Find where the given text appears and provide that cell's center as [x, y] coordinate. 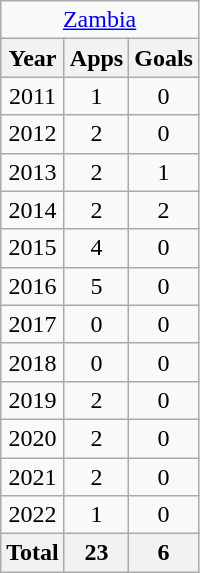
5 [96, 286]
2019 [33, 400]
6 [164, 553]
2020 [33, 438]
Apps [96, 58]
2013 [33, 172]
2018 [33, 362]
Goals [164, 58]
2022 [33, 515]
2015 [33, 248]
23 [96, 553]
2014 [33, 210]
2021 [33, 477]
Year [33, 58]
4 [96, 248]
2017 [33, 324]
2016 [33, 286]
Total [33, 553]
2012 [33, 134]
2011 [33, 96]
Zambia [100, 20]
